Return the [x, y] coordinate for the center point of the cell that contains the specified text.  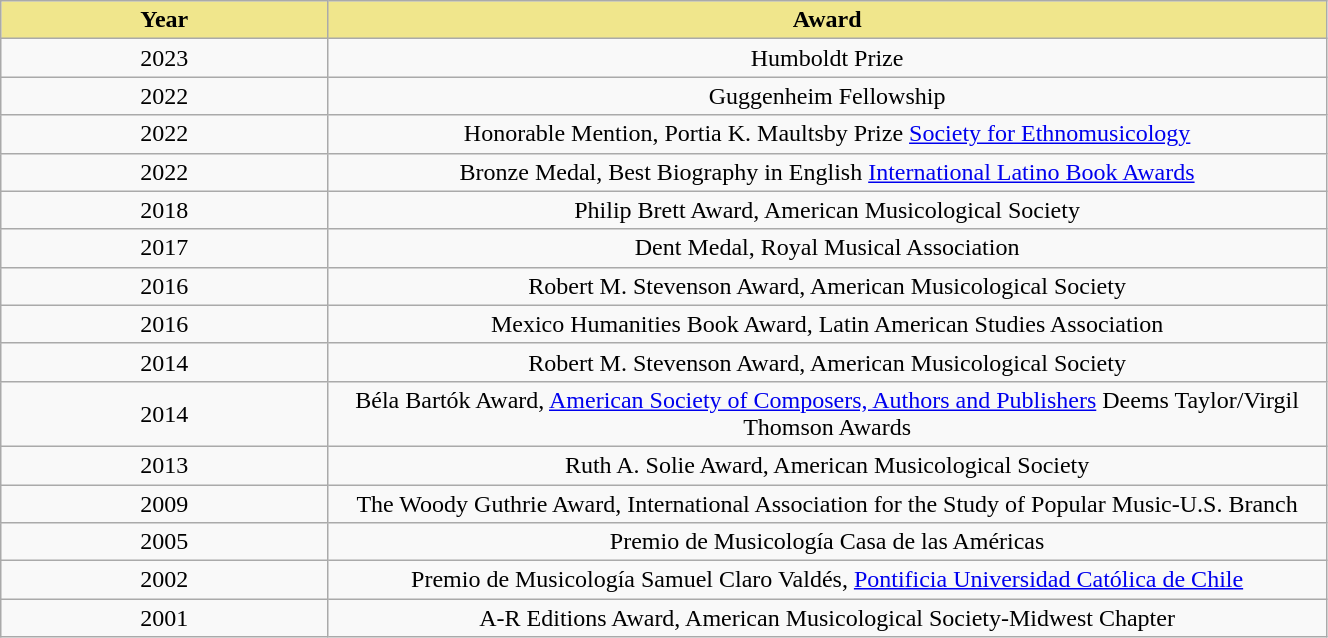
Dent Medal, Royal Musical Association [828, 248]
Premio de Musicología Casa de las Américas [828, 542]
Humboldt Prize [828, 58]
Premio de Musicología Samuel Claro Valdés, Pontificia Universidad Católica de Chile [828, 580]
2009 [164, 503]
2018 [164, 210]
Philip Brett Award, American Musicological Society [828, 210]
2001 [164, 618]
Ruth A. Solie Award, American Musicological Society [828, 465]
Guggenheim Fellowship [828, 96]
Bronze Medal, Best Biography in English International Latino Book Awards [828, 172]
2023 [164, 58]
Award [828, 20]
Béla Bartók Award, American Society of Composers, Authors and Publishers Deems Taylor/Virgil Thomson Awards [828, 414]
The Woody Guthrie Award, International Association for the Study of Popular Music-U.S. Branch [828, 503]
Year [164, 20]
2002 [164, 580]
2013 [164, 465]
Mexico Humanities Book Award, Latin American Studies Association [828, 324]
Honorable Mention, Portia K. Maultsby Prize Society for Ethnomusicology [828, 134]
A-R Editions Award, American Musicological Society-Midwest Chapter [828, 618]
2017 [164, 248]
2005 [164, 542]
